Locate the cell with the specified text and output its (X, Y) center coordinate. 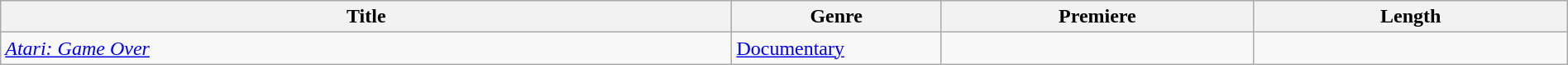
Documentary (837, 48)
Genre (837, 17)
Length (1411, 17)
Title (366, 17)
Premiere (1097, 17)
Atari: Game Over (366, 48)
